Search for the cell housing the specified text and yield its (X, Y) center coordinate. 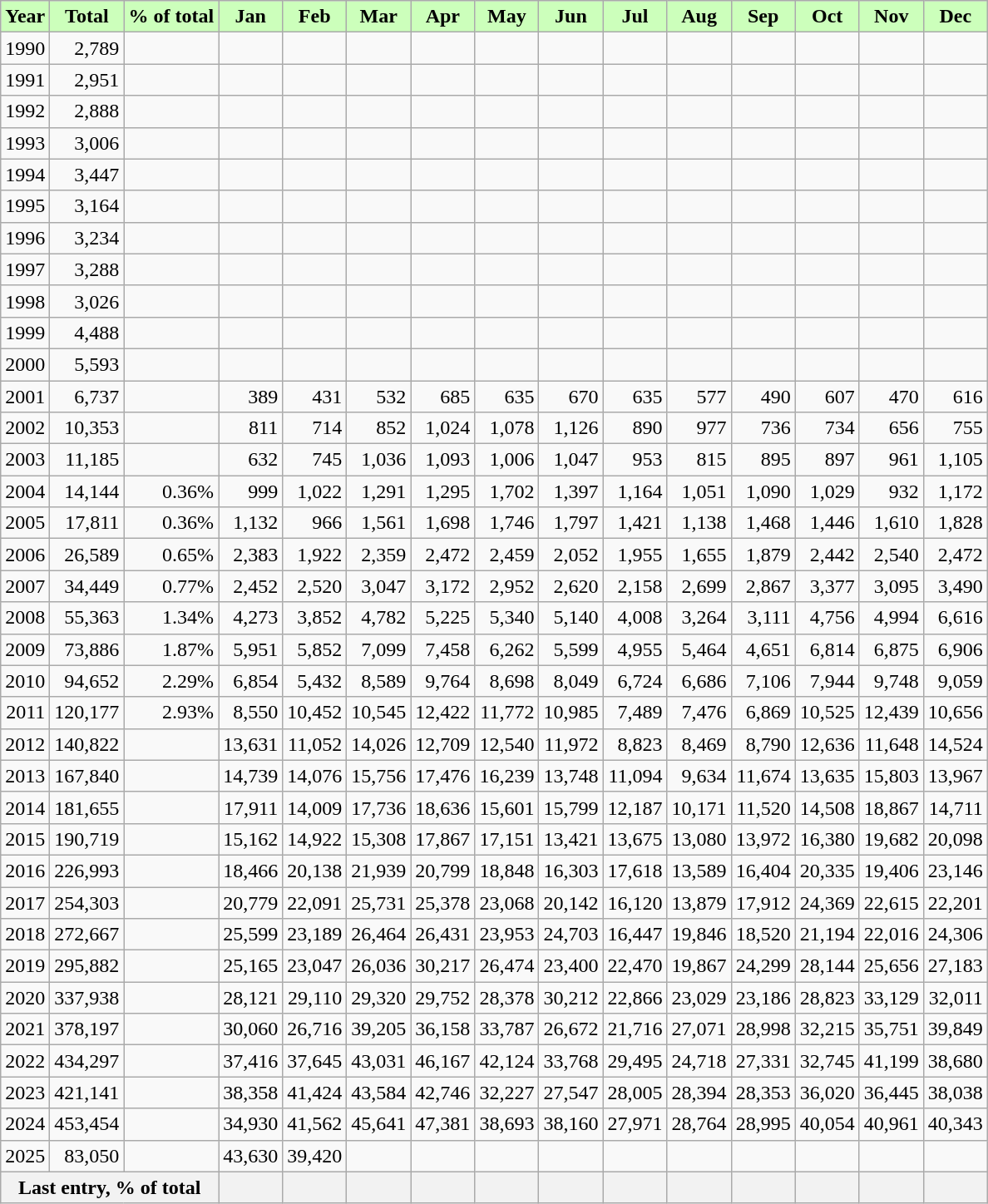
3,852 (314, 618)
28,121 (251, 998)
15,756 (379, 776)
34,930 (251, 1124)
24,703 (571, 935)
12,187 (635, 807)
22,016 (892, 935)
3,447 (86, 175)
30,060 (251, 1029)
2,620 (571, 586)
15,799 (571, 807)
1,022 (314, 491)
23,029 (699, 998)
999 (251, 491)
3,164 (86, 206)
26,589 (86, 555)
18,867 (892, 807)
May (507, 17)
2023 (25, 1093)
23,400 (571, 966)
6,262 (507, 649)
24,306 (955, 935)
11,972 (571, 744)
2,158 (635, 586)
10,452 (314, 713)
25,599 (251, 935)
22,201 (955, 902)
30,217 (442, 966)
7,489 (635, 713)
42,746 (442, 1093)
15,803 (892, 776)
1,029 (827, 491)
932 (892, 491)
23,068 (507, 902)
953 (635, 460)
2024 (25, 1124)
42,124 (507, 1061)
2,789 (86, 48)
1,610 (892, 523)
26,474 (507, 966)
21,939 (379, 871)
23,146 (955, 871)
20,335 (827, 871)
Aug (699, 17)
1997 (25, 269)
577 (699, 397)
470 (892, 397)
43,584 (379, 1093)
17,151 (507, 839)
10,353 (86, 428)
2.93% (171, 713)
7,458 (442, 649)
3,377 (827, 586)
17,736 (379, 807)
1990 (25, 48)
2,452 (251, 586)
1,421 (635, 523)
11,674 (763, 776)
3,264 (699, 618)
10,545 (379, 713)
11,185 (86, 460)
14,739 (251, 776)
961 (892, 460)
Jun (571, 17)
1999 (25, 333)
Feb (314, 17)
27,547 (571, 1093)
26,036 (379, 966)
2,540 (892, 555)
2022 (25, 1061)
1,561 (379, 523)
431 (314, 397)
35,751 (892, 1029)
18,520 (763, 935)
1.34% (171, 618)
22,470 (635, 966)
434,297 (86, 1061)
3,047 (379, 586)
16,239 (507, 776)
9,059 (955, 681)
28,005 (635, 1093)
% of total (171, 17)
14,711 (955, 807)
1,093 (442, 460)
1,036 (379, 460)
2,459 (507, 555)
14,524 (955, 744)
28,144 (827, 966)
18,848 (507, 871)
7,944 (827, 681)
8,550 (251, 713)
Year (25, 17)
18,466 (251, 871)
8,790 (763, 744)
Oct (827, 17)
Total (86, 17)
6,854 (251, 681)
1,797 (571, 523)
23,953 (507, 935)
25,378 (442, 902)
13,589 (699, 871)
1,138 (699, 523)
10,985 (571, 713)
5,140 (571, 618)
2.29% (171, 681)
736 (763, 428)
5,464 (699, 649)
14,508 (827, 807)
5,599 (571, 649)
2009 (25, 649)
22,615 (892, 902)
29,110 (314, 998)
6,616 (955, 618)
226,993 (86, 871)
9,748 (892, 681)
811 (251, 428)
17,476 (442, 776)
14,144 (86, 491)
1,132 (251, 523)
24,369 (827, 902)
1992 (25, 111)
Dec (955, 17)
2020 (25, 998)
13,967 (955, 776)
11,648 (892, 744)
83,050 (86, 1156)
8,469 (699, 744)
5,225 (442, 618)
140,822 (86, 744)
17,912 (763, 902)
3,288 (86, 269)
490 (763, 397)
45,641 (379, 1124)
38,358 (251, 1093)
1,397 (571, 491)
7,476 (699, 713)
2021 (25, 1029)
1,828 (955, 523)
1,698 (442, 523)
14,922 (314, 839)
5,852 (314, 649)
1,746 (507, 523)
607 (827, 397)
16,303 (571, 871)
22,866 (635, 998)
36,020 (827, 1093)
2018 (25, 935)
26,716 (314, 1029)
9,634 (699, 776)
4,994 (892, 618)
1,126 (571, 428)
4,756 (827, 618)
1991 (25, 80)
Nov (892, 17)
6,724 (635, 681)
Sep (763, 17)
966 (314, 523)
16,380 (827, 839)
25,656 (892, 966)
32,215 (827, 1029)
3,006 (86, 143)
2025 (25, 1156)
15,162 (251, 839)
3,095 (892, 586)
14,076 (314, 776)
15,308 (379, 839)
1,468 (763, 523)
28,998 (763, 1029)
2000 (25, 364)
33,787 (507, 1029)
38,693 (507, 1124)
Jul (635, 17)
714 (314, 428)
5,593 (86, 364)
1.87% (171, 649)
20,138 (314, 871)
13,421 (571, 839)
94,652 (86, 681)
6,737 (86, 397)
670 (571, 397)
17,911 (251, 807)
2017 (25, 902)
2006 (25, 555)
2,951 (86, 80)
28,378 (507, 998)
55,363 (86, 618)
190,719 (86, 839)
5,340 (507, 618)
37,416 (251, 1061)
19,846 (699, 935)
41,562 (314, 1124)
895 (763, 460)
2,442 (827, 555)
2019 (25, 966)
19,867 (699, 966)
13,675 (635, 839)
4,651 (763, 649)
6,686 (699, 681)
1,006 (507, 460)
11,520 (763, 807)
2,052 (571, 555)
27,331 (763, 1061)
1,955 (635, 555)
2013 (25, 776)
13,635 (827, 776)
6,814 (827, 649)
272,667 (86, 935)
890 (635, 428)
1996 (25, 238)
41,424 (314, 1093)
40,054 (827, 1124)
8,698 (507, 681)
2,699 (699, 586)
28,764 (699, 1124)
1998 (25, 301)
23,186 (763, 998)
8,823 (635, 744)
28,823 (827, 998)
0.77% (171, 586)
20,779 (251, 902)
254,303 (86, 902)
1,172 (955, 491)
1,105 (955, 460)
41,199 (892, 1061)
23,189 (314, 935)
7,099 (379, 649)
27,971 (635, 1124)
4,955 (635, 649)
39,849 (955, 1029)
36,445 (892, 1093)
852 (379, 428)
32,011 (955, 998)
2008 (25, 618)
28,353 (763, 1093)
19,406 (892, 871)
120,177 (86, 713)
13,879 (699, 902)
16,120 (635, 902)
977 (699, 428)
10,656 (955, 713)
24,718 (699, 1061)
2,359 (379, 555)
32,745 (827, 1061)
13,748 (571, 776)
2012 (25, 744)
17,618 (635, 871)
5,432 (314, 681)
24,299 (763, 966)
23,047 (314, 966)
12,709 (442, 744)
1,291 (379, 491)
20,098 (955, 839)
1993 (25, 143)
2,867 (763, 586)
13,972 (763, 839)
2,520 (314, 586)
15,601 (507, 807)
22,091 (314, 902)
38,680 (955, 1061)
3,490 (955, 586)
12,636 (827, 744)
11,094 (635, 776)
25,731 (379, 902)
28,394 (699, 1093)
3,026 (86, 301)
38,160 (571, 1124)
1994 (25, 175)
Mar (379, 17)
33,768 (571, 1061)
389 (251, 397)
4,488 (86, 333)
3,172 (442, 586)
2001 (25, 397)
27,183 (955, 966)
1,879 (763, 555)
43,031 (379, 1061)
1,446 (827, 523)
2016 (25, 871)
21,194 (827, 935)
2,952 (507, 586)
1,655 (699, 555)
26,464 (379, 935)
26,431 (442, 935)
7,106 (763, 681)
1,090 (763, 491)
734 (827, 428)
Apr (442, 17)
616 (955, 397)
9,764 (442, 681)
453,454 (86, 1124)
1,702 (507, 491)
1,922 (314, 555)
25,165 (251, 966)
897 (827, 460)
29,495 (635, 1061)
295,882 (86, 966)
2011 (25, 713)
2,383 (251, 555)
11,772 (507, 713)
16,404 (763, 871)
13,080 (699, 839)
73,886 (86, 649)
4,782 (379, 618)
34,449 (86, 586)
29,320 (379, 998)
2014 (25, 807)
337,938 (86, 998)
43,630 (251, 1156)
40,961 (892, 1124)
21,716 (635, 1029)
2005 (25, 523)
2007 (25, 586)
2,888 (86, 111)
17,811 (86, 523)
12,422 (442, 713)
18,636 (442, 807)
2004 (25, 491)
38,038 (955, 1093)
47,381 (442, 1124)
6,875 (892, 649)
20,142 (571, 902)
12,439 (892, 713)
12,540 (507, 744)
26,672 (571, 1029)
1,024 (442, 428)
3,234 (86, 238)
755 (955, 428)
2015 (25, 839)
1,051 (699, 491)
5,951 (251, 649)
28,995 (763, 1124)
1,295 (442, 491)
421,141 (86, 1093)
32,227 (507, 1093)
1,047 (571, 460)
532 (379, 397)
1,078 (507, 428)
8,049 (571, 681)
0.65% (171, 555)
39,420 (314, 1156)
378,197 (86, 1029)
3,111 (763, 618)
2010 (25, 681)
40,343 (955, 1124)
181,655 (86, 807)
685 (442, 397)
46,167 (442, 1061)
4,008 (635, 618)
27,071 (699, 1029)
10,171 (699, 807)
8,589 (379, 681)
815 (699, 460)
11,052 (314, 744)
39,205 (379, 1029)
656 (892, 428)
6,906 (955, 649)
Jan (251, 17)
6,869 (763, 713)
14,009 (314, 807)
33,129 (892, 998)
4,273 (251, 618)
37,645 (314, 1061)
2003 (25, 460)
30,212 (571, 998)
632 (251, 460)
14,026 (379, 744)
19,682 (892, 839)
10,525 (827, 713)
17,867 (442, 839)
745 (314, 460)
2002 (25, 428)
29,752 (442, 998)
167,840 (86, 776)
16,447 (635, 935)
20,799 (442, 871)
13,631 (251, 744)
1995 (25, 206)
1,164 (635, 491)
36,158 (442, 1029)
Last entry, % of total (110, 1187)
